Scan for the cell matching the given text and deliver its [x, y] coordinate at center. 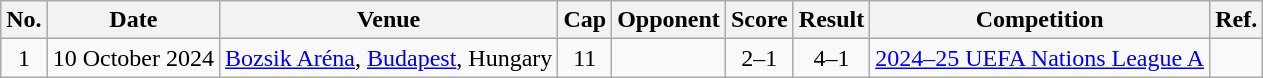
4–1 [831, 58]
11 [585, 58]
Ref. [1236, 20]
2024–25 UEFA Nations League A [1040, 58]
2–1 [759, 58]
Result [831, 20]
Venue [389, 20]
Competition [1040, 20]
Date [133, 20]
Bozsik Aréna, Budapest, Hungary [389, 58]
1 [24, 58]
10 October 2024 [133, 58]
No. [24, 20]
Opponent [669, 20]
Cap [585, 20]
Score [759, 20]
